Detect which cell encompasses the target text, then output its [X, Y] center coordinate. 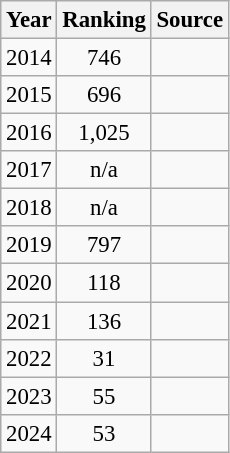
2014 [29, 58]
696 [104, 95]
2022 [29, 358]
Ranking [104, 20]
2024 [29, 433]
Year [29, 20]
2020 [29, 283]
55 [104, 396]
2023 [29, 396]
2015 [29, 95]
2018 [29, 208]
Source [190, 20]
136 [104, 321]
746 [104, 58]
118 [104, 283]
2016 [29, 133]
2017 [29, 170]
53 [104, 433]
31 [104, 358]
2021 [29, 321]
1,025 [104, 133]
2019 [29, 245]
797 [104, 245]
